Search for the cell housing the specified text and yield its (X, Y) center coordinate. 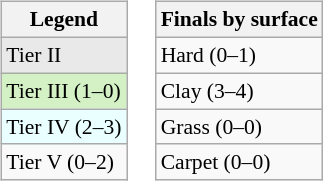
Carpet (0–0) (240, 162)
Tier V (0–2) (64, 162)
Finals by surface (240, 20)
Tier III (1–0) (64, 91)
Hard (0–1) (240, 55)
Legend (64, 20)
Grass (0–0) (240, 127)
Tier II (64, 55)
Tier IV (2–3) (64, 127)
Clay (3–4) (240, 91)
